Provide the [x, y] coordinate of the cell's center where the given text is located.  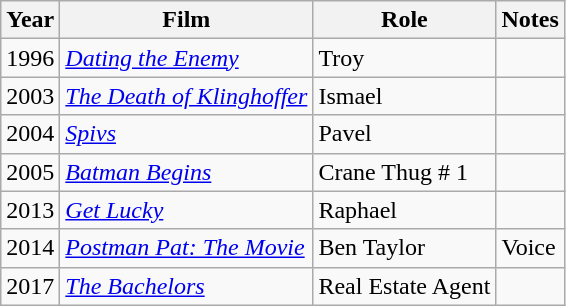
Postman Pat: The Movie [186, 248]
Notes [530, 20]
The Bachelors [186, 286]
2005 [30, 172]
Pavel [404, 134]
The Death of Klinghoffer [186, 96]
2003 [30, 96]
Real Estate Agent [404, 286]
Role [404, 20]
Get Lucky [186, 210]
2017 [30, 286]
Voice [530, 248]
Batman Begins [186, 172]
Year [30, 20]
Crane Thug # 1 [404, 172]
2013 [30, 210]
Dating the Enemy [186, 58]
Troy [404, 58]
Ben Taylor [404, 248]
Raphael [404, 210]
Ismael [404, 96]
1996 [30, 58]
Film [186, 20]
2004 [30, 134]
Spivs [186, 134]
2014 [30, 248]
